Return the (x, y) coordinate for the center point of the cell that contains the specified text.  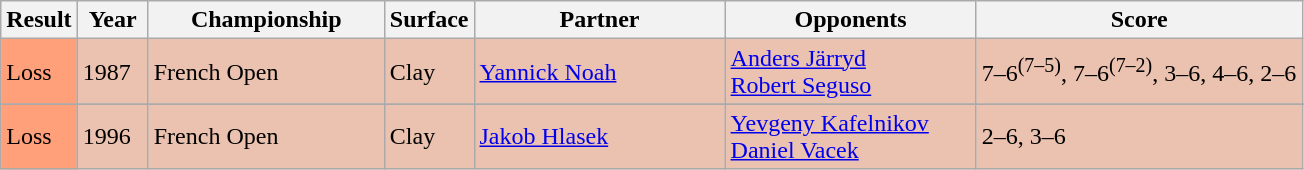
Surface (429, 20)
Year (112, 20)
Championship (266, 20)
Result (39, 20)
Opponents (850, 20)
7–6(7–5), 7–6(7–2), 3–6, 4–6, 2–6 (1139, 72)
Yevgeny Kafelnikov Daniel Vacek (850, 136)
Partner (600, 20)
1996 (112, 136)
2–6, 3–6 (1139, 136)
Jakob Hlasek (600, 136)
Anders Järryd Robert Seguso (850, 72)
Score (1139, 20)
1987 (112, 72)
Yannick Noah (600, 72)
